Capture the cell that displays the provided text and extract its [x, y] central coordinate. 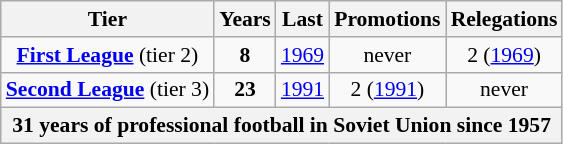
Tier [108, 19]
2 (1969) [504, 55]
First League (tier 2) [108, 55]
31 years of professional football in Soviet Union since 1957 [282, 126]
1991 [302, 90]
23 [245, 90]
1969 [302, 55]
Promotions [387, 19]
Second League (tier 3) [108, 90]
Years [245, 19]
2 (1991) [387, 90]
8 [245, 55]
Last [302, 19]
Relegations [504, 19]
